Return the [X, Y] coordinate for the center point of the cell that contains the specified text.  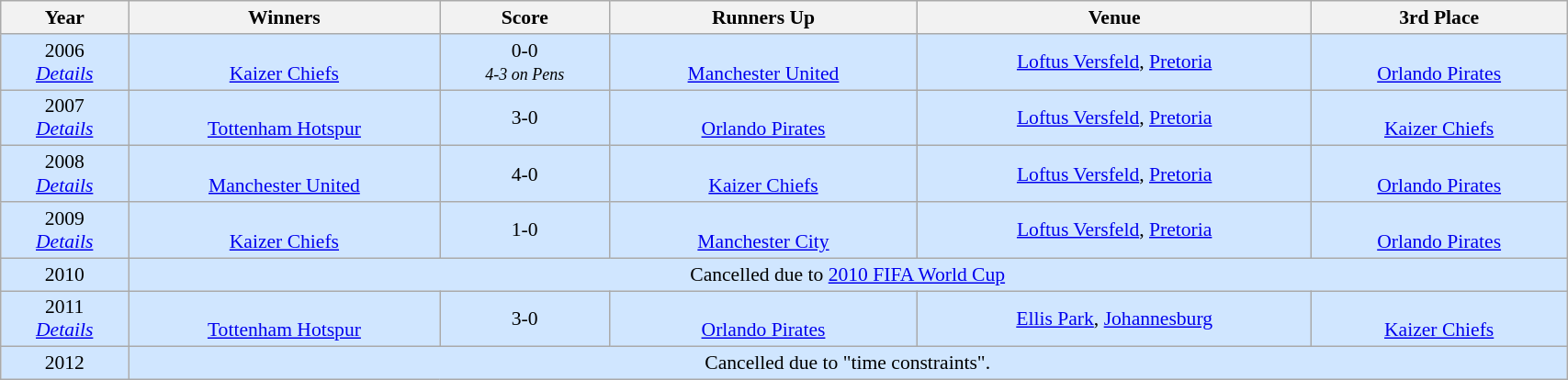
2006 Details [64, 62]
Manchester City [762, 229]
Winners [285, 17]
2011 Details [64, 319]
2009 Details [64, 229]
2008 Details [64, 174]
Runners Up [762, 17]
2012 [64, 363]
3rd Place [1439, 17]
Cancelled due to 2010 FIFA World Cup [848, 274]
1-0 [525, 229]
2007 Details [64, 117]
4-0 [525, 174]
Year [64, 17]
Cancelled due to "time constraints". [848, 363]
0-04-3 on Pens [525, 62]
2010 [64, 274]
Ellis Park, Johannesburg [1115, 319]
Venue [1115, 17]
Score [525, 17]
